Extract the [X, Y] coordinate from the center of the cell holding the provided text.  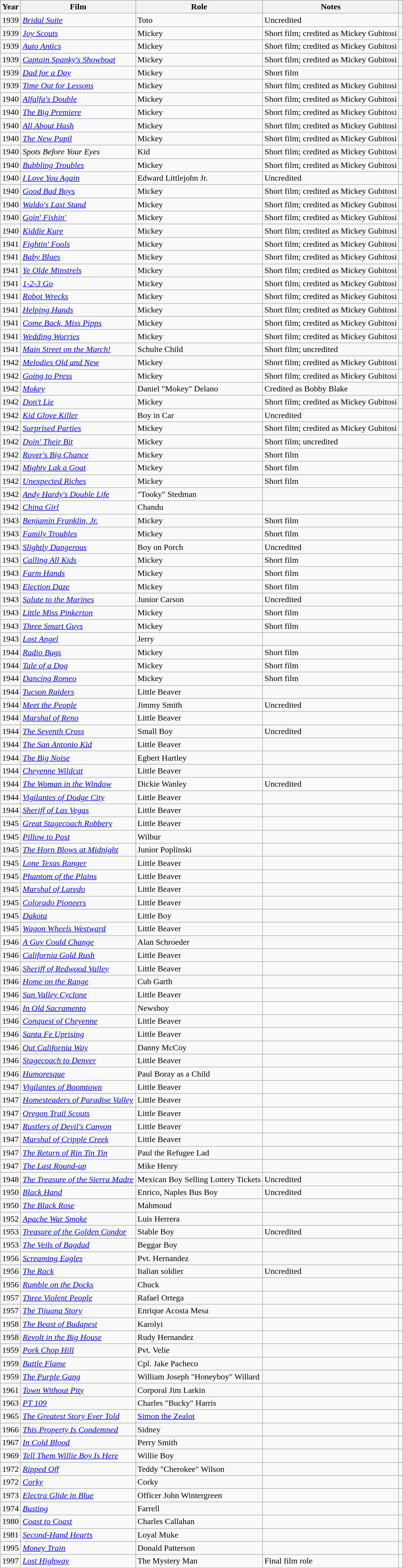
All About Hash [78, 125]
Don't Lie [78, 402]
Three Smart Guys [78, 626]
Goin' Fishin' [78, 218]
In Old Sacramento [78, 1008]
Kid [199, 152]
1981 [10, 1535]
Junior Carson [199, 600]
Wagon Wheels Westward [78, 929]
Marshal of Reno [78, 718]
Cheyenne Wildcat [78, 771]
Luis Herrera [199, 1218]
The Horn Blows at Midnight [78, 850]
Rudy Hernandez [199, 1337]
Robot Wrecks [78, 297]
Willie Boy [199, 1456]
Baby Blues [78, 257]
Money Train [78, 1548]
1969 [10, 1456]
Kid Glove Killer [78, 415]
The Mystery Man [199, 1561]
Jimmy Smith [199, 705]
Toto [199, 20]
Lone Texas Ranger [78, 863]
Little Boy [199, 916]
The New Pupil [78, 138]
Alfalfa's Double [78, 99]
Mike Henry [199, 1166]
Pvt. Velie [199, 1350]
Lost Angel [78, 639]
Paul Boray as a Child [199, 1074]
Ye Olde Minstrels [78, 270]
Junior Poplinski [199, 850]
Wedding Worries [78, 336]
Time Out for Lessons [78, 86]
Edward Littlejohn Jr. [199, 178]
Dad for a Day [78, 73]
Marshal of Laredo [78, 889]
Salute to the Marines [78, 600]
Schulte Child [199, 349]
The Big Premiere [78, 112]
Credited as Bobby Blake [331, 389]
Film [78, 7]
Wilbur [199, 837]
Family Troubles [78, 534]
Bridal Suite [78, 20]
Colorado Pioneers [78, 903]
Coast to Coast [78, 1522]
Meet the People [78, 705]
Boy on Porch [199, 547]
Conquest of Cheyenne [78, 1021]
I Love You Again [78, 178]
Waldo's Last Stand [78, 205]
Stable Boy [199, 1232]
Busting [78, 1508]
Dancing Romeo [78, 679]
1997 [10, 1561]
The Seventh Cross [78, 731]
Marshal of Cripple Creek [78, 1140]
Apache War Smoke [78, 1218]
Electra Glide in Blue [78, 1495]
Ripped Off [78, 1469]
William Joseph "Honeyboy" Willard [199, 1377]
Tell Them Willie Boy Is Here [78, 1456]
1974 [10, 1508]
Second-Hand Hearts [78, 1535]
Come Back, Miss Pipps [78, 323]
Sun Valley Cyclone [78, 995]
The Treasure of the Sierra Madre [78, 1179]
Simon the Zealot [199, 1416]
Cpl. Jake Pacheco [199, 1363]
Fightin' Fools [78, 244]
Santa Fe Uprising [78, 1034]
Karolyi [199, 1324]
Main Street on the March! [78, 349]
Andy Hardy's Double Life [78, 494]
Beggar Boy [199, 1245]
Black Hand [78, 1192]
Mexican Boy Selling Lottery Tickets [199, 1179]
Spots Before Your Eyes [78, 152]
Home on the Range [78, 981]
1961 [10, 1390]
Enrico, Naples Bus Boy [199, 1192]
"Tooky" Stedman [199, 494]
Tucson Raiders [78, 692]
Stagecoach to Denver [78, 1061]
Farrell [199, 1508]
Auto Antics [78, 46]
Vigilantes of Boomtown [78, 1087]
The Beast of Budapest [78, 1324]
Sheriff of Las Vegas [78, 810]
The Veils of Bagdad [78, 1245]
Cub Garth [199, 981]
The Purple Gang [78, 1377]
Surprised Parties [78, 428]
1980 [10, 1522]
Going to Press [78, 375]
The Rack [78, 1271]
Rustlers of Devil's Canyon [78, 1126]
Daniel "Mokey" Delano [199, 389]
Rover's Big Chance [78, 455]
Doin' Their Bit [78, 442]
Mokey [78, 389]
Out California Way [78, 1048]
Captain Spanky's Showboat [78, 60]
Radio Bugs [78, 652]
Pillow to Post [78, 837]
Benjamin Franklin, Jr. [78, 520]
Lost Highway [78, 1561]
Pvt. Hernandez [199, 1258]
Bubbling Troubles [78, 165]
Good Bad Boys [78, 191]
Slightly Dangerous [78, 547]
Kiddie Kure [78, 231]
Small Boy [199, 731]
Sheriff of Redwood Valley [78, 968]
Role [199, 7]
Oregon Trail Scouts [78, 1113]
Calling All Kids [78, 560]
Great Stagecoach Robbery [78, 824]
Newsboy [199, 1008]
Homesteaders of Paradise Valley [78, 1100]
Charles Callahan [199, 1522]
A Guy Could Change [78, 942]
Revolt in the Big House [78, 1337]
Helping Hands [78, 310]
Vigilantes of Dodge City [78, 797]
Teddy "Cherokee" Wilson [199, 1469]
Year [10, 7]
Dickie Wanley [199, 784]
Alan Schroeder [199, 942]
The Woman in the Window [78, 784]
Treasure of the Golden Condor [78, 1232]
1-2-3 Go [78, 283]
1952 [10, 1218]
1963 [10, 1403]
Rafael Ortega [199, 1298]
Egbert Hartley [199, 758]
The Tijuana Story [78, 1311]
Danny McCoy [199, 1048]
The Return of Rin Tin Tin [78, 1153]
Jerry [199, 639]
Chuck [199, 1285]
Three Violent People [78, 1298]
Election Daze [78, 587]
1973 [10, 1495]
Melodies Old and New [78, 362]
China Girl [78, 507]
Rumble on the Docks [78, 1285]
This Property Is Condemned [78, 1430]
Screaming Eagles [78, 1258]
Sidney [199, 1430]
Perry Smith [199, 1443]
California Gold Rush [78, 955]
Pork Chop Hill [78, 1350]
Humoresque [78, 1074]
In Cold Blood [78, 1443]
Officer John Wintergreen [199, 1495]
Boy in Car [199, 415]
Little Miss Pinkerton [78, 613]
Farm Hands [78, 573]
Corporal Jim Larkin [199, 1390]
1967 [10, 1443]
Paul the Refugee Lad [199, 1153]
Donald Patterson [199, 1548]
1966 [10, 1430]
Phantom of the Plains [78, 876]
Battle Flame [78, 1363]
Dakota [78, 916]
1965 [10, 1416]
Town Without Pity [78, 1390]
Unexpected Riches [78, 481]
Italian soldier [199, 1271]
Charles "Bucky" Harris [199, 1403]
PT 109 [78, 1403]
Loyal Muke [199, 1535]
Notes [331, 7]
Chandu [199, 507]
The San Antonio Kid [78, 744]
The Black Rose [78, 1205]
1948 [10, 1179]
Mighty Lak a Goat [78, 468]
The Last Round-up [78, 1166]
1995 [10, 1548]
Mahmoud [199, 1205]
Final film role [331, 1561]
Joy Scouts [78, 33]
Tale of a Dog [78, 665]
The Greatest Story Ever Told [78, 1416]
Enrique Acosta Mesa [199, 1311]
The Big Noise [78, 758]
